Extract the (x, y) coordinate from the center of the cell holding the provided text.  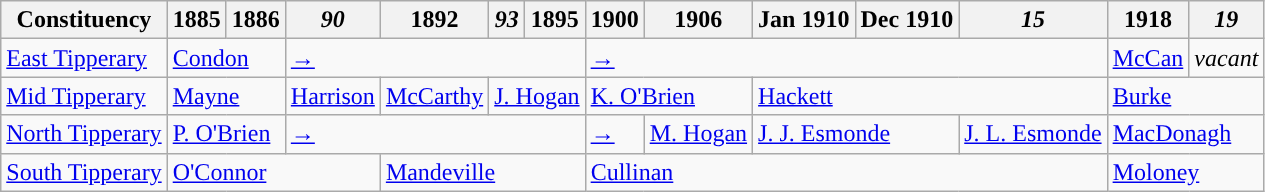
Jan 1910 (804, 20)
93 (507, 20)
Mayne (226, 96)
K. O'Brien (668, 96)
Condon (226, 58)
Mandeville (482, 172)
MacDonagh (1186, 134)
East Tipperary (84, 58)
Moloney (1186, 172)
19 (1226, 20)
J. L. Esmonde (1033, 134)
McCarthy (434, 96)
North Tipperary (84, 134)
1895 (555, 20)
vacant (1226, 58)
1918 (1148, 20)
South Tipperary (84, 172)
Harrison (332, 96)
1906 (698, 20)
Burke (1186, 96)
Mid Tipperary (84, 96)
O'Connor (274, 172)
1885 (196, 20)
15 (1033, 20)
1900 (614, 20)
Hackett (930, 96)
Cullinan (846, 172)
McCan (1148, 58)
J. J. Esmonde (856, 134)
90 (332, 20)
1886 (256, 20)
P. O'Brien (226, 134)
1892 (434, 20)
Dec 1910 (907, 20)
J. Hogan (537, 96)
M. Hogan (698, 134)
Constituency (84, 20)
